Scan for the cell matching the given text and deliver its [X, Y] coordinate at center. 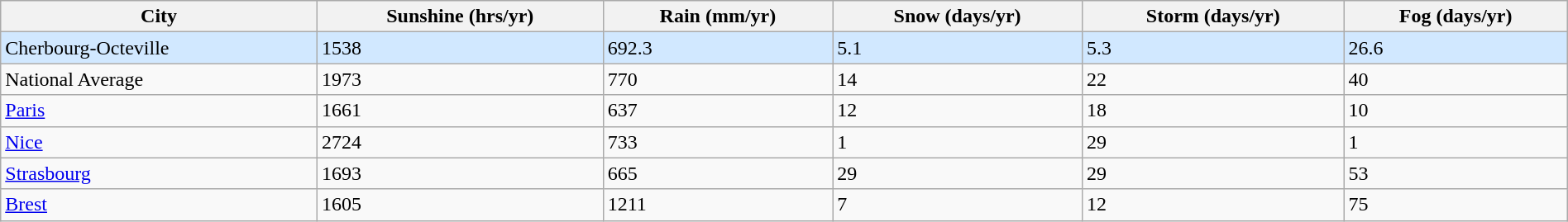
1605 [460, 205]
City [159, 17]
53 [1456, 173]
1211 [718, 205]
7 [958, 205]
Storm (days/yr) [1213, 17]
1538 [460, 48]
1973 [460, 79]
5.1 [958, 48]
637 [718, 111]
22 [1213, 79]
Paris [159, 111]
Sunshine (hrs/yr) [460, 17]
Cherbourg-Octeville [159, 48]
733 [718, 142]
75 [1456, 205]
Snow (days/yr) [958, 17]
770 [718, 79]
Fog (days/yr) [1456, 17]
10 [1456, 111]
Nice [159, 142]
1693 [460, 173]
Brest [159, 205]
26.6 [1456, 48]
5.3 [1213, 48]
18 [1213, 111]
665 [718, 173]
National Average [159, 79]
1661 [460, 111]
2724 [460, 142]
14 [958, 79]
692.3 [718, 48]
Rain (mm/yr) [718, 17]
40 [1456, 79]
Strasbourg [159, 173]
